Provide the [x, y] coordinate of the cell's center where the given text is located.  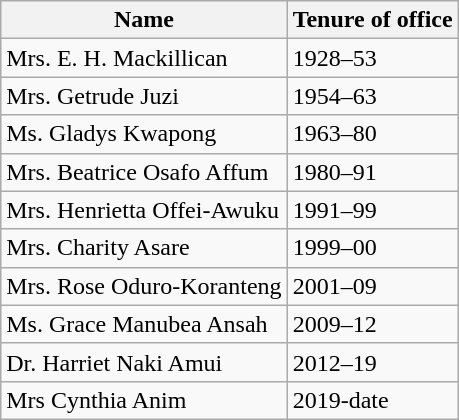
1991–99 [372, 210]
Ms. Gladys Kwapong [144, 134]
Mrs. Henrietta Offei-Awuku [144, 210]
Mrs. Charity Asare [144, 248]
Mrs. Getrude Juzi [144, 96]
Dr. Harriet Naki Amui [144, 362]
1954–63 [372, 96]
1999–00 [372, 248]
2019-date [372, 400]
Mrs. Rose Oduro-Koranteng [144, 286]
1980–91 [372, 172]
2012–19 [372, 362]
1928–53 [372, 58]
Mrs. E. H. Mackillican [144, 58]
Tenure of office [372, 20]
Ms. Grace Manubea Ansah [144, 324]
Mrs. Beatrice Osafo Affum [144, 172]
Name [144, 20]
Mrs Cynthia Anim [144, 400]
2001–09 [372, 286]
2009–12 [372, 324]
1963–80 [372, 134]
